Find where the given text appears and provide that cell's center as (x, y) coordinate. 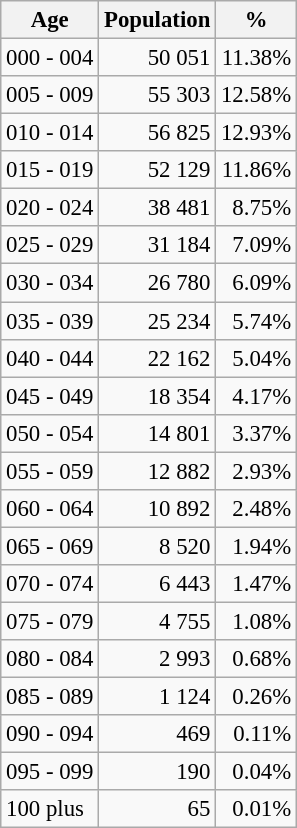
4.17% (256, 396)
Age (50, 20)
7.09% (256, 245)
060 - 064 (50, 509)
2.48% (256, 509)
6 443 (158, 584)
56 825 (158, 133)
0.11% (256, 734)
010 - 014 (50, 133)
8.75% (256, 208)
1.08% (256, 621)
2.93% (256, 471)
1.94% (256, 546)
11.38% (256, 58)
Population (158, 20)
22 162 (158, 358)
040 - 044 (50, 358)
005 - 009 (50, 95)
31 184 (158, 245)
015 - 019 (50, 170)
55 303 (158, 95)
0.04% (256, 772)
2 993 (158, 659)
090 - 094 (50, 734)
65 (158, 809)
1.47% (256, 584)
075 - 079 (50, 621)
5.74% (256, 321)
0.26% (256, 697)
5.04% (256, 358)
8 520 (158, 546)
1 124 (158, 697)
50 051 (158, 58)
050 - 054 (50, 433)
469 (158, 734)
14 801 (158, 433)
10 892 (158, 509)
6.09% (256, 283)
065 - 069 (50, 546)
3.37% (256, 433)
070 - 074 (50, 584)
0.01% (256, 809)
100 plus (50, 809)
080 - 084 (50, 659)
190 (158, 772)
25 234 (158, 321)
095 - 099 (50, 772)
0.68% (256, 659)
18 354 (158, 396)
12 882 (158, 471)
045 - 049 (50, 396)
030 - 034 (50, 283)
4 755 (158, 621)
035 - 039 (50, 321)
000 - 004 (50, 58)
025 - 029 (50, 245)
38 481 (158, 208)
11.86% (256, 170)
12.58% (256, 95)
085 - 089 (50, 697)
52 129 (158, 170)
12.93% (256, 133)
26 780 (158, 283)
020 - 024 (50, 208)
055 - 059 (50, 471)
% (256, 20)
